From the cell containing the given text, extract its center point as (x, y) coordinate. 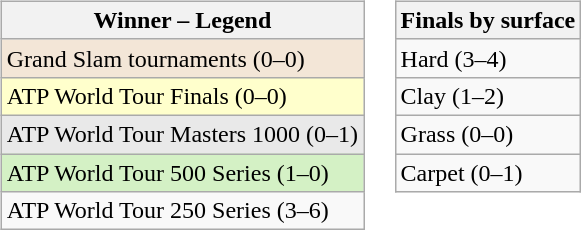
Winner – Legend (182, 20)
ATP World Tour 250 Series (3–6) (182, 211)
ATP World Tour Finals (0–0) (182, 96)
ATP World Tour Masters 1000 (0–1) (182, 134)
ATP World Tour 500 Series (1–0) (182, 173)
Finals by surface (488, 20)
Grass (0–0) (488, 134)
Carpet (0–1) (488, 173)
Grand Slam tournaments (0–0) (182, 58)
Clay (1–2) (488, 96)
Hard (3–4) (488, 58)
